For the text-containing cell, return its midpoint in (x, y) coordinate format. 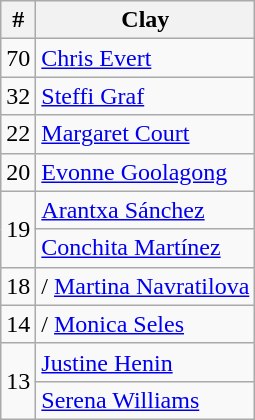
/ Martina Navratilova (146, 286)
Serena Williams (146, 400)
18 (18, 286)
22 (18, 134)
70 (18, 58)
Clay (146, 20)
Chris Evert (146, 58)
32 (18, 96)
14 (18, 324)
13 (18, 381)
# (18, 20)
Conchita Martínez (146, 248)
19 (18, 229)
Justine Henin (146, 362)
Arantxa Sánchez (146, 210)
Steffi Graf (146, 96)
Margaret Court (146, 134)
/ Monica Seles (146, 324)
Evonne Goolagong (146, 172)
20 (18, 172)
